For the text-containing cell, return its midpoint in (X, Y) coordinate format. 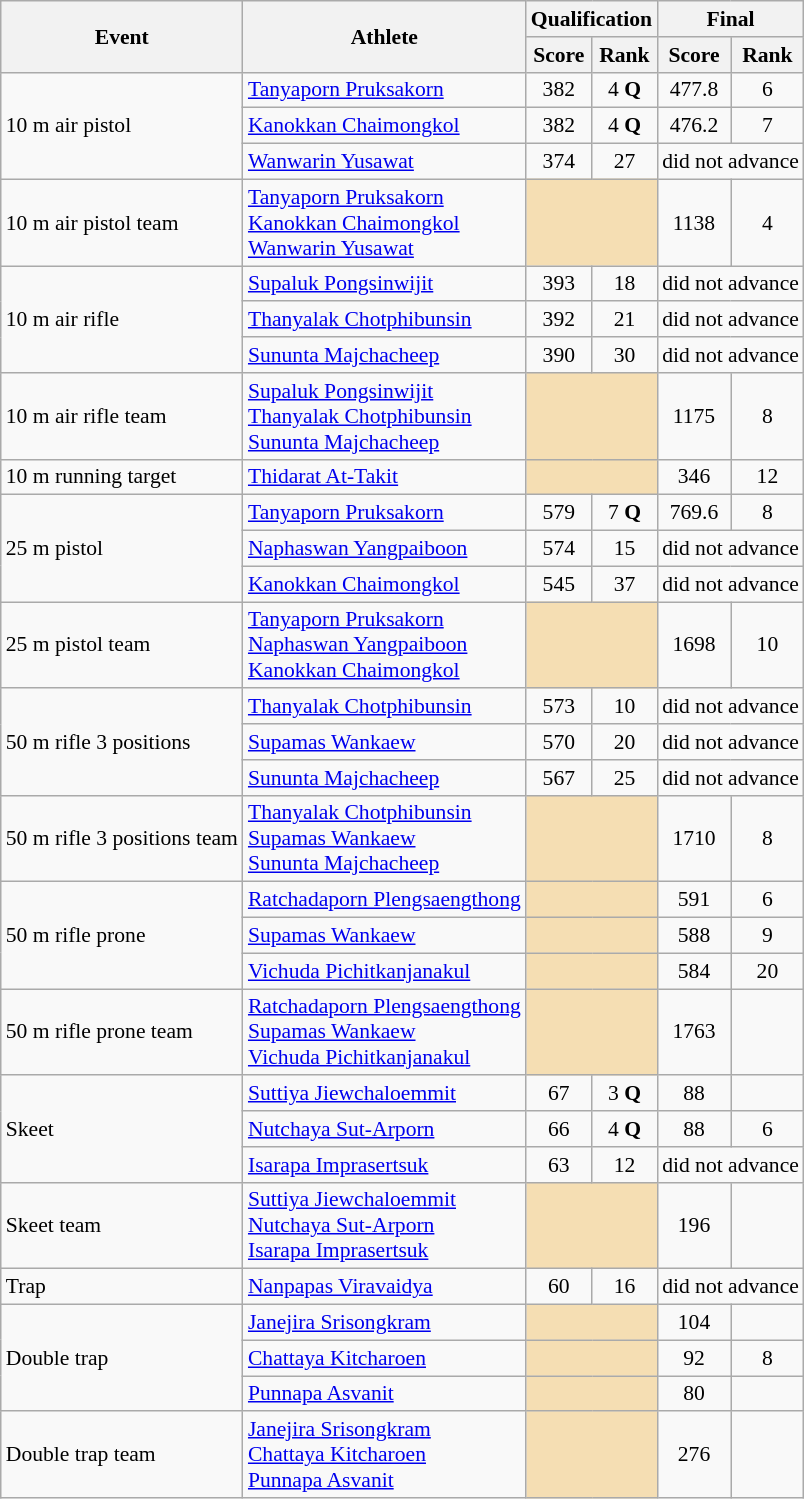
7 Q (624, 513)
Vichuda Pichitkanjanakul (384, 971)
1698 (694, 646)
574 (559, 549)
Supaluk PongsinwijitThanyalak Chotphibunsin Sununta Majchacheep (384, 416)
60 (559, 1287)
Qualification (592, 19)
Double trap team (122, 1456)
Isarapa Imprasertsuk (384, 1165)
769.6 (694, 513)
3 Q (624, 1094)
92 (694, 1358)
25 (624, 778)
10 m air pistol team (122, 222)
Janejira Srisongkram (384, 1323)
Suttiya Jiewchaloemmit (384, 1094)
276 (694, 1456)
50 m rifle prone (122, 936)
Nanpapas Viravaidya (384, 1287)
591 (694, 900)
37 (624, 584)
63 (559, 1165)
476.2 (694, 126)
104 (694, 1323)
Thidarat At-Takit (384, 477)
21 (624, 320)
Ratchadaporn Plengsaengthong Supamas Wankaew Vichuda Pichitkanjanakul (384, 1032)
1763 (694, 1032)
Ratchadaporn Plengsaengthong (384, 900)
573 (559, 707)
Suttiya Jiewchaloemmit Nutchaya Sut-Arporn Isarapa Imprasertsuk (384, 1226)
Trap (122, 1287)
10 m running target (122, 477)
Supaluk Pongsinwijit (384, 284)
Punnapa Asvanit (384, 1394)
1175 (694, 416)
15 (624, 549)
Athlete (384, 36)
477.8 (694, 90)
390 (559, 355)
4 (768, 222)
392 (559, 320)
50 m rifle 3 positions (122, 742)
7 (768, 126)
18 (624, 284)
567 (559, 778)
80 (694, 1394)
Double trap (122, 1358)
16 (624, 1287)
30 (624, 355)
66 (559, 1129)
584 (694, 971)
Skeet (122, 1130)
50 m rifle prone team (122, 1032)
Janejira SrisongkramChattaya KitcharoenPunnapa Asvanit (384, 1456)
1138 (694, 222)
1710 (694, 838)
374 (559, 162)
196 (694, 1226)
Thanyalak Chotphibunsin Supamas Wankaew Sununta Majchacheep (384, 838)
570 (559, 742)
Naphaswan Yangpaiboon (384, 549)
393 (559, 284)
10 m air rifle team (122, 416)
Tanyaporn Pruksakorn Naphaswan Yangpaiboon Kanokkan Chaimongkol (384, 646)
Nutchaya Sut-Arporn (384, 1129)
25 m pistol (122, 548)
545 (559, 584)
588 (694, 936)
50 m rifle 3 positions team (122, 838)
10 m air pistol (122, 126)
Wanwarin Yusawat (384, 162)
579 (559, 513)
9 (768, 936)
Tanyaporn Pruksakorn Kanokkan Chaimongkol Wanwarin Yusawat (384, 222)
10 m air rifle (122, 320)
27 (624, 162)
Final (730, 19)
Skeet team (122, 1226)
25 m pistol team (122, 646)
Event (122, 36)
67 (559, 1094)
346 (694, 477)
Chattaya Kitcharoen (384, 1358)
